Locate the cell with the specified text and output its (x, y) center coordinate. 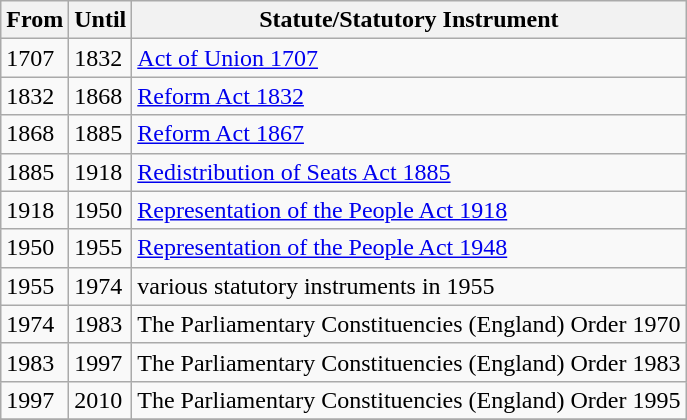
1707 (35, 58)
The Parliamentary Constituencies (England) Order 1970 (409, 324)
2010 (100, 400)
From (35, 20)
Representation of the People Act 1918 (409, 210)
Reform Act 1867 (409, 134)
Act of Union 1707 (409, 58)
Redistribution of Seats Act 1885 (409, 172)
Until (100, 20)
The Parliamentary Constituencies (England) Order 1983 (409, 362)
Reform Act 1832 (409, 96)
Representation of the People Act 1948 (409, 248)
The Parliamentary Constituencies (England) Order 1995 (409, 400)
various statutory instruments in 1955 (409, 286)
Statute/Statutory Instrument (409, 20)
